Return the [x, y] coordinate for the center point of the cell that contains the specified text.  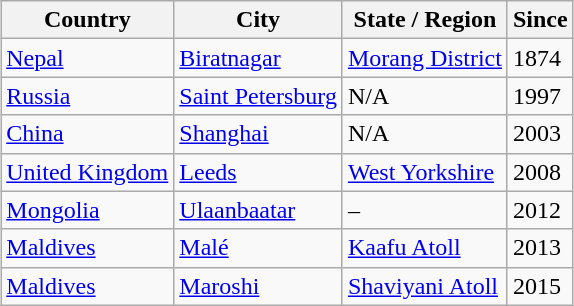
Country [88, 20]
Since [540, 20]
Leeds [258, 172]
2003 [540, 134]
China [88, 134]
Saint Petersburg [258, 96]
2013 [540, 248]
2008 [540, 172]
2015 [540, 286]
Biratnagar [258, 58]
Shaviyani Atoll [424, 286]
1874 [540, 58]
State / Region [424, 20]
Mongolia [88, 210]
United Kingdom [88, 172]
Morang District [424, 58]
2012 [540, 210]
Russia [88, 96]
Malé [258, 248]
West Yorkshire [424, 172]
Ulaanbaatar [258, 210]
Kaafu Atoll [424, 248]
1997 [540, 96]
City [258, 20]
– [424, 210]
Maroshi [258, 286]
Shanghai [258, 134]
Nepal [88, 58]
